Pinpoint the cell where the given text exists, returning its [x, y] midpoint coordinate. 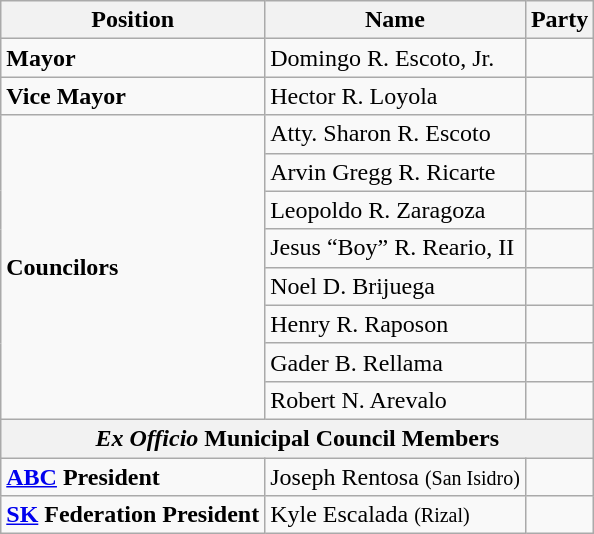
Robert N. Arevalo [396, 400]
Atty. Sharon R. Escoto [396, 134]
Mayor [133, 58]
Ex Officio Municipal Council Members [298, 438]
Domingo R. Escoto, Jr. [396, 58]
Arvin Gregg R. Ricarte [396, 172]
SK Federation President [133, 515]
Party [559, 20]
Henry R. Raposon [396, 324]
Hector R. Loyola [396, 96]
Vice Mayor [133, 96]
Noel D. Brijuega [396, 286]
Joseph Rentosa (San Isidro) [396, 477]
Leopoldo R. Zaragoza [396, 210]
Jesus “Boy” R. Reario, II [396, 248]
ABC President [133, 477]
Councilors [133, 267]
Name [396, 20]
Gader B. Rellama [396, 362]
Position [133, 20]
Kyle Escalada (Rizal) [396, 515]
